Locate the cell with the specified text and output its [x, y] center coordinate. 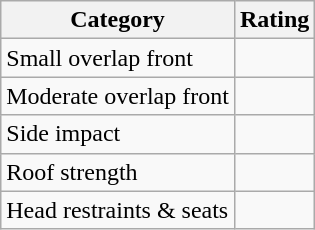
Category [118, 20]
Head restraints & seats [118, 210]
Small overlap front [118, 58]
Rating [274, 20]
Side impact [118, 134]
Moderate overlap front [118, 96]
Roof strength [118, 172]
